Return the [x, y] coordinate for the center point of the cell that contains the specified text.  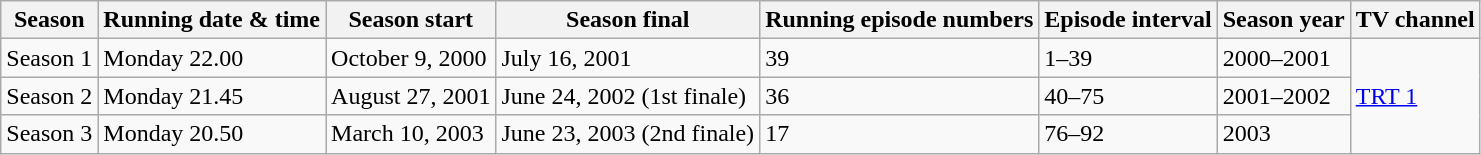
1–39 [1128, 58]
39 [900, 58]
Season 3 [50, 134]
17 [900, 134]
Season 1 [50, 58]
Season [50, 20]
June 24, 2002 (1st finale) [628, 96]
Season start [411, 20]
TV channel [1415, 20]
40–75 [1128, 96]
Running date & time [212, 20]
Monday 20.50 [212, 134]
August 27, 2001 [411, 96]
76–92 [1128, 134]
March 10, 2003 [411, 134]
June 23, 2003 (2nd finale) [628, 134]
Monday 21.45 [212, 96]
October 9, 2000 [411, 58]
Season year [1284, 20]
Monday 22.00 [212, 58]
July 16, 2001 [628, 58]
Season 2 [50, 96]
Season final [628, 20]
Running episode numbers [900, 20]
2001–2002 [1284, 96]
2003 [1284, 134]
TRT 1 [1415, 96]
2000–2001 [1284, 58]
Episode interval [1128, 20]
36 [900, 96]
